From the cell containing the given text, extract its center point as (x, y) coordinate. 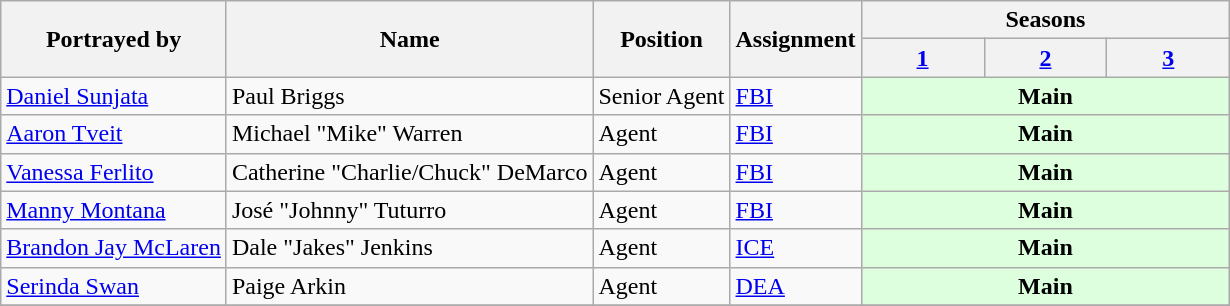
Name (410, 39)
1 (922, 58)
Position (662, 39)
2 (1046, 58)
Serinda Swan (114, 286)
Senior Agent (662, 96)
Daniel Sunjata (114, 96)
Portrayed by (114, 39)
José "Johnny" Tuturro (410, 210)
Brandon Jay McLaren (114, 248)
DEA (796, 286)
Paige Arkin (410, 286)
Seasons (1046, 20)
Michael "Mike" Warren (410, 134)
Manny Montana (114, 210)
Assignment (796, 39)
Dale "Jakes" Jenkins (410, 248)
Catherine "Charlie/Chuck" DeMarco (410, 172)
Paul Briggs (410, 96)
ICE (796, 248)
Aaron Tveit (114, 134)
Vanessa Ferlito (114, 172)
3 (1168, 58)
